Determine the (x, y) coordinate at the center of the cell enclosing the given text.  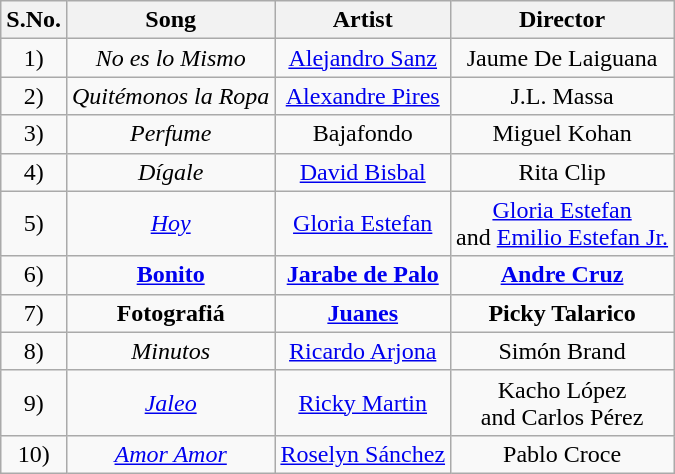
Jaume De Laiguana (562, 58)
9) (34, 402)
Hoy (170, 224)
Director (562, 20)
Andre Cruz (562, 275)
Perfume (170, 134)
Amor Amor (170, 454)
10) (34, 454)
3) (34, 134)
Miguel Kohan (562, 134)
1) (34, 58)
2) (34, 96)
S.No. (34, 20)
Picky Talarico (562, 313)
5) (34, 224)
Bonito (170, 275)
4) (34, 172)
No es lo Mismo (170, 58)
Ricardo Arjona (363, 351)
Roselyn Sánchez (363, 454)
Simón Brand (562, 351)
Pablo Croce (562, 454)
Bajafondo (363, 134)
6) (34, 275)
Gloria Estefan and Emilio Estefan Jr. (562, 224)
Song (170, 20)
7) (34, 313)
Quitémonos la Ropa (170, 96)
Fotografiá (170, 313)
Alexandre Pires (363, 96)
Kacho López and Carlos Pérez (562, 402)
Juanes (363, 313)
Gloria Estefan (363, 224)
Alejandro Sanz (363, 58)
Jaleo (170, 402)
Jarabe de Palo (363, 275)
8) (34, 351)
J.L. Massa (562, 96)
David Bisbal (363, 172)
Dígale (170, 172)
Ricky Martin (363, 402)
Artist (363, 20)
Rita Clip (562, 172)
Minutos (170, 351)
